Detect which cell encompasses the target text, then output its (x, y) center coordinate. 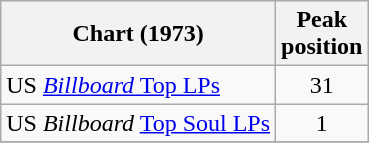
Peakposition (322, 34)
31 (322, 85)
1 (322, 123)
Chart (1973) (138, 34)
US Billboard Top Soul LPs (138, 123)
US Billboard Top LPs (138, 85)
